Detect which cell encompasses the target text, then output its (X, Y) center coordinate. 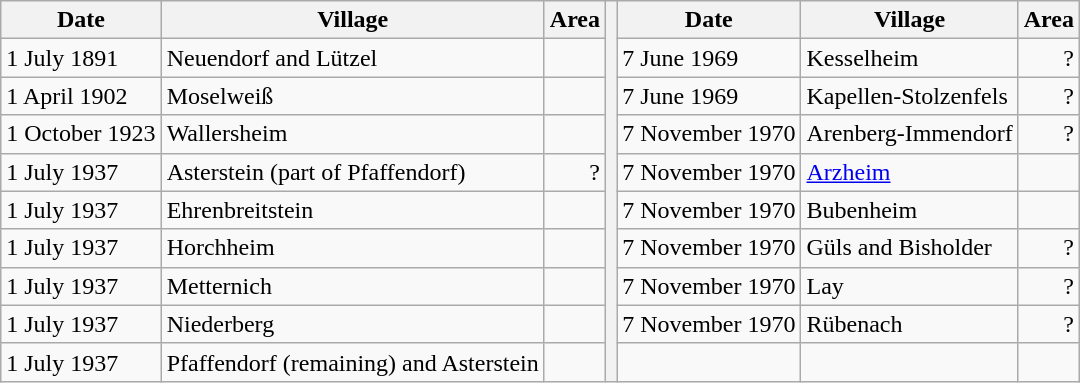
Arenberg-Immendorf (910, 134)
Lay (910, 286)
1 July 1891 (81, 58)
Metternich (352, 286)
1 October 1923 (81, 134)
Ehrenbreitstein (352, 210)
Rübenach (910, 324)
Bubenheim (910, 210)
Horchheim (352, 248)
Pfaffendorf (remaining) and Asterstein (352, 362)
1 April 1902 (81, 96)
Kesselheim (910, 58)
Asterstein (part of Pfaffendorf) (352, 172)
Arzheim (910, 172)
Güls and Bisholder (910, 248)
Neuendorf and Lützel (352, 58)
Niederberg (352, 324)
Moselweiß (352, 96)
Kapellen-Stolzenfels (910, 96)
Wallersheim (352, 134)
